Capture the cell that displays the provided text and extract its (x, y) central coordinate. 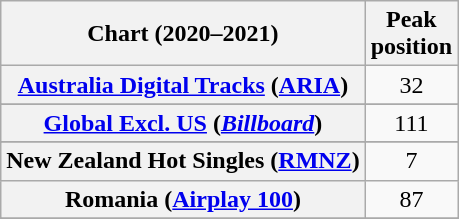
32 (411, 85)
111 (411, 123)
Chart (2020–2021) (183, 34)
Australia Digital Tracks (ARIA) (183, 85)
87 (411, 199)
Peakposition (411, 34)
7 (411, 161)
New Zealand Hot Singles (RMNZ) (183, 161)
Global Excl. US (Billboard) (183, 123)
Romania (Airplay 100) (183, 199)
